Locate the cell with the specified text and output its [x, y] center coordinate. 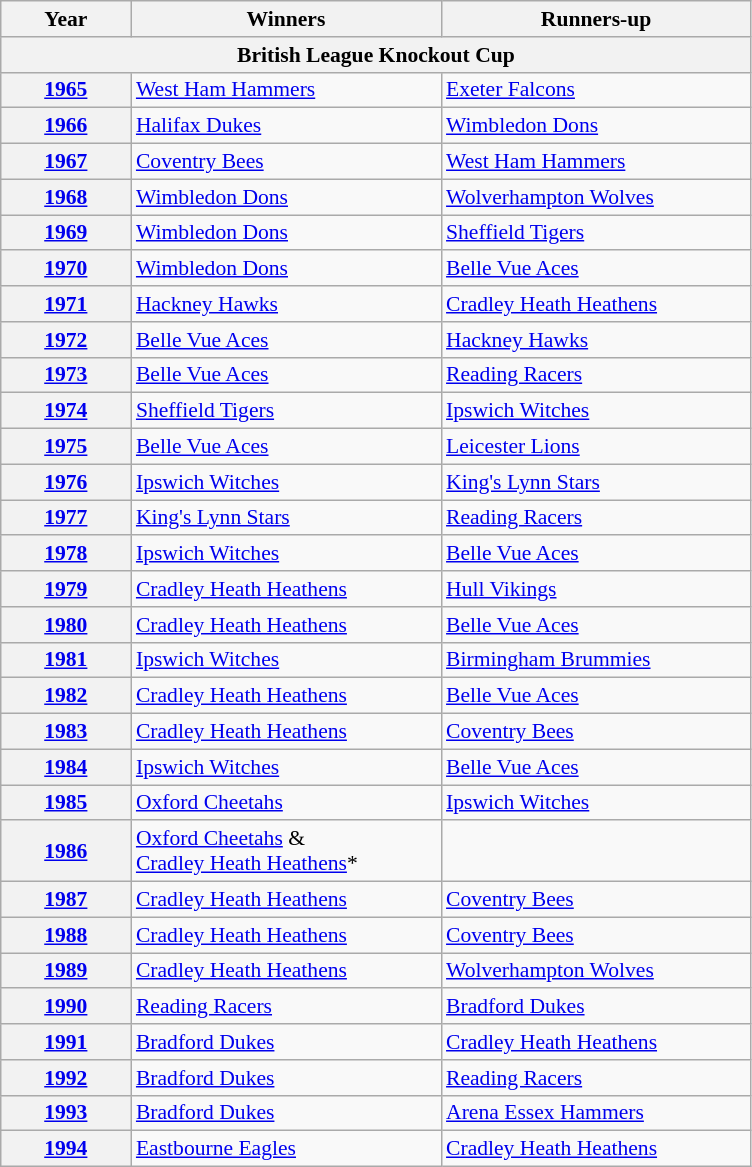
1967 [66, 162]
1970 [66, 269]
1989 [66, 971]
Year [66, 19]
British League Knockout Cup [376, 55]
Halifax Dukes [286, 126]
1981 [66, 660]
1980 [66, 625]
1973 [66, 375]
1977 [66, 518]
1975 [66, 447]
Exeter Falcons [596, 90]
1984 [66, 767]
Leicester Lions [596, 447]
1978 [66, 554]
Runners-up [596, 19]
1972 [66, 340]
1992 [66, 1078]
1985 [66, 803]
1994 [66, 1149]
1965 [66, 90]
Arena Essex Hammers [596, 1113]
1979 [66, 589]
Eastbourne Eagles [286, 1149]
1968 [66, 197]
1990 [66, 1007]
1986 [66, 852]
1974 [66, 411]
1993 [66, 1113]
1966 [66, 126]
1969 [66, 233]
Oxford Cheetahs [286, 803]
Hull Vikings [596, 589]
1991 [66, 1042]
1987 [66, 900]
1971 [66, 304]
1976 [66, 482]
Birmingham Brummies [596, 660]
1982 [66, 696]
1983 [66, 732]
Winners [286, 19]
Oxford Cheetahs &Cradley Heath Heathens* [286, 852]
1988 [66, 935]
